Output the (x, y) coordinate of the center of the cell containing the given text.  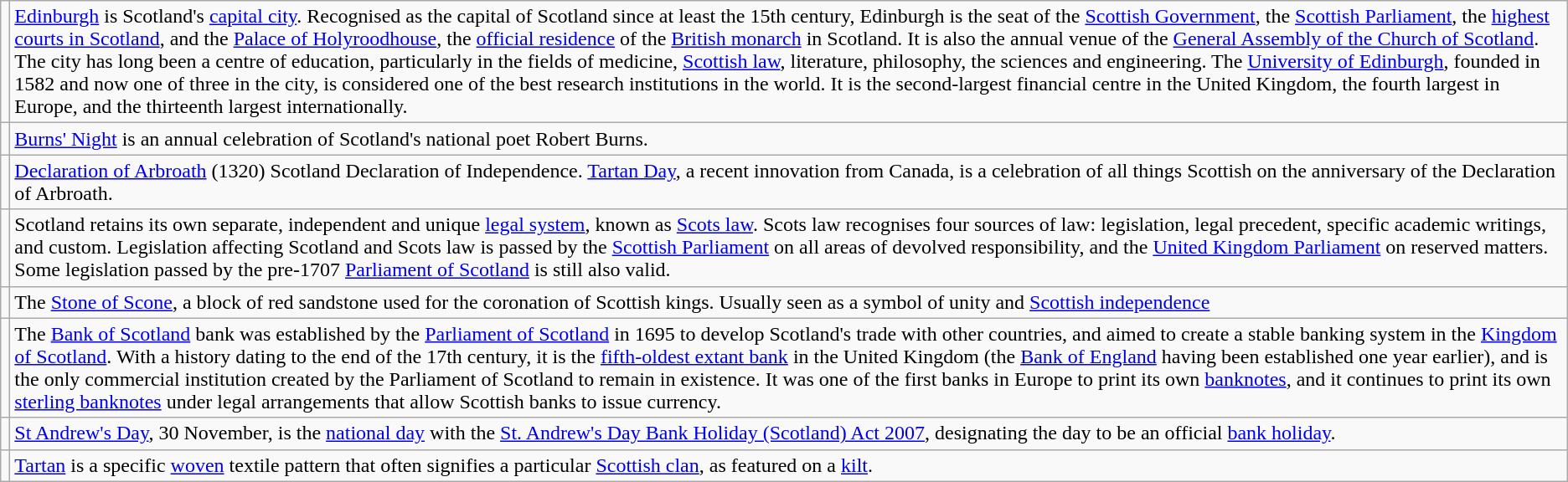
Tartan is a specific woven textile pattern that often signifies a particular Scottish clan, as featured on a kilt. (789, 465)
The Stone of Scone, a block of red sandstone used for the coronation of Scottish kings. Usually seen as a symbol of unity and Scottish independence (789, 302)
Burns' Night is an annual celebration of Scotland's national poet Robert Burns. (789, 139)
